Return [X, Y] of the center of cell containing provided text 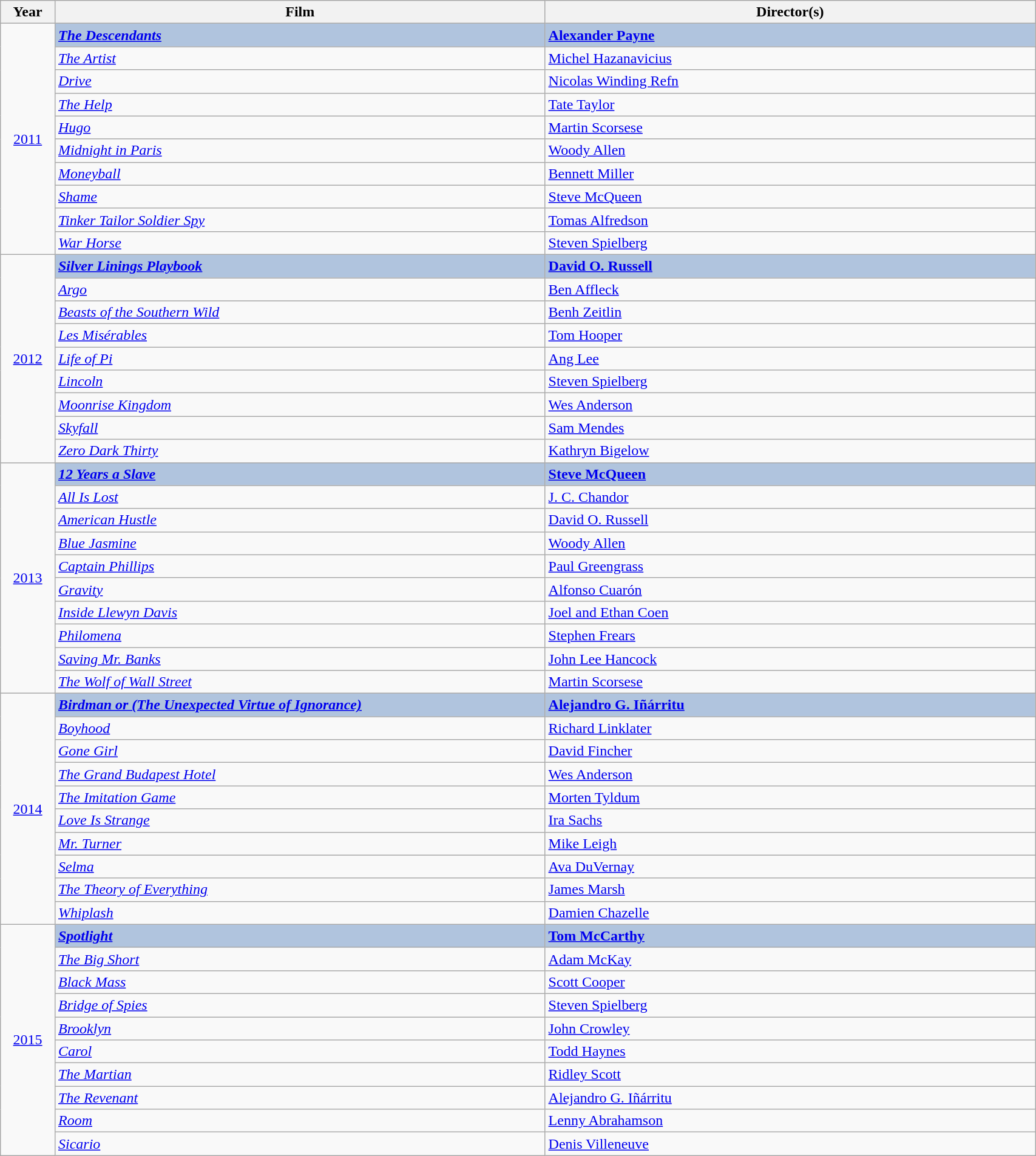
Tom McCarthy [790, 936]
Hugo [300, 127]
American Hustle [300, 520]
Kathryn Bigelow [790, 451]
Les Misérables [300, 336]
Ava DuVernay [790, 867]
Drive [300, 81]
Film [300, 12]
Tomas Alfredson [790, 220]
Tate Taylor [790, 104]
Year [28, 12]
David Fincher [790, 751]
Director(s) [790, 12]
Alfonso Cuarón [790, 589]
Spotlight [300, 936]
Lenny Abrahamson [790, 1121]
12 Years a Slave [300, 474]
The Theory of Everything [300, 890]
Ira Sachs [790, 820]
J. C. Chandor [790, 497]
Love Is Strange [300, 820]
Moneyball [300, 174]
Brooklyn [300, 1029]
Mr. Turner [300, 843]
Scott Cooper [790, 982]
Whiplash [300, 913]
Ang Lee [790, 359]
Bennett Miller [790, 174]
Morten Tyldum [790, 797]
Captain Phillips [300, 566]
2015 [28, 1040]
Todd Haynes [790, 1052]
Blue Jasmine [300, 543]
Benh Zeitlin [790, 313]
Stephen Frears [790, 635]
2012 [28, 358]
Shame [300, 197]
Beasts of the Southern Wild [300, 313]
Room [300, 1121]
Damien Chazelle [790, 913]
The Artist [300, 58]
Inside Llewyn Davis [300, 612]
Joel and Ethan Coen [790, 612]
Nicolas Winding Refn [790, 81]
War Horse [300, 243]
Sicario [300, 1144]
Philomena [300, 635]
The Descendants [300, 35]
Carol [300, 1052]
The Wolf of Wall Street [300, 682]
Mike Leigh [790, 843]
Tom Hooper [790, 336]
Bridge of Spies [300, 1005]
The Grand Budapest Hotel [300, 774]
Midnight in Paris [300, 150]
The Revenant [300, 1098]
James Marsh [790, 890]
Boyhood [300, 728]
Silver Linings Playbook [300, 266]
Michel Hazanavicius [790, 58]
Selma [300, 867]
Gone Girl [300, 751]
The Help [300, 104]
Moonrise Kingdom [300, 405]
The Martian [300, 1075]
The Imitation Game [300, 797]
Denis Villeneuve [790, 1144]
Saving Mr. Banks [300, 658]
2011 [28, 140]
John Lee Hancock [790, 658]
All Is Lost [300, 497]
Zero Dark Thirty [300, 451]
2013 [28, 578]
Sam Mendes [790, 428]
2014 [28, 810]
Gravity [300, 589]
Skyfall [300, 428]
Argo [300, 289]
Richard Linklater [790, 728]
John Crowley [790, 1029]
Adam McKay [790, 959]
Ben Affleck [790, 289]
Alexander Payne [790, 35]
Black Mass [300, 982]
Life of Pi [300, 359]
Lincoln [300, 382]
Ridley Scott [790, 1075]
The Big Short [300, 959]
Birdman or (The Unexpected Virtue of Ignorance) [300, 705]
Tinker Tailor Soldier Spy [300, 220]
Paul Greengrass [790, 566]
